Find where the given text appears and provide that cell's center as (x, y) coordinate. 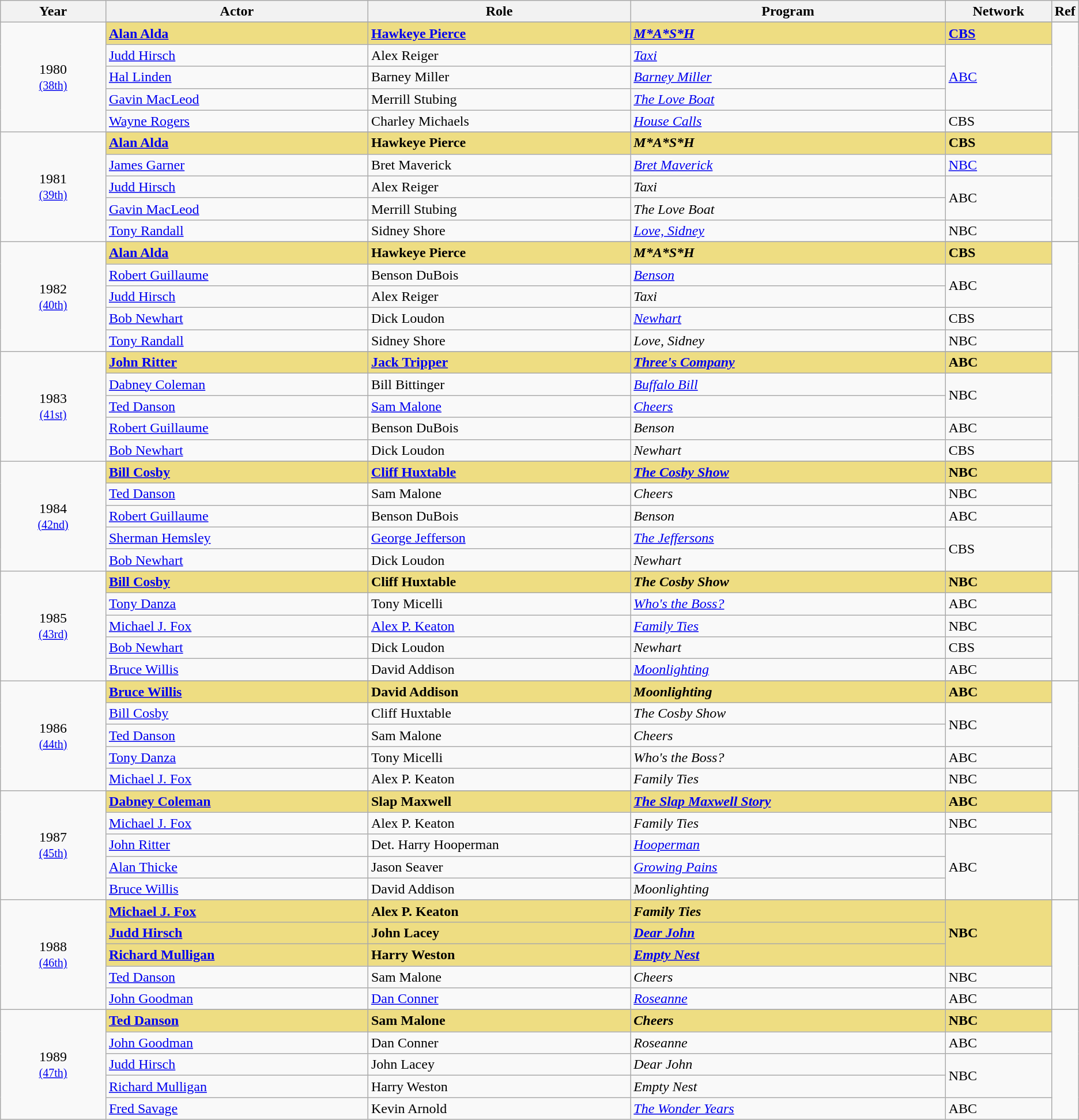
Buffalo Bill (788, 384)
Bill Bittinger (499, 384)
1981 (39th) (53, 187)
Sherman Hemsley (236, 538)
House Calls (788, 121)
Fred Savage (236, 1108)
Growing Pains (788, 867)
Year (53, 12)
1986 (44th) (53, 736)
1984 (42nd) (53, 516)
Wayne Rogers (236, 121)
Kevin Arnold (499, 1108)
The Jeffersons (788, 538)
1987 (45th) (53, 845)
1982 (40th) (53, 296)
Program (788, 12)
Three's Company (788, 363)
1980 (38th) (53, 77)
Ref (1065, 12)
Hal Linden (236, 77)
George Jefferson (499, 538)
1983 (41st) (53, 406)
James Garner (236, 165)
Actor (236, 12)
Jack Tripper (499, 363)
1989 (47th) (53, 1065)
1988 (46th) (53, 955)
Det. Harry Hooperman (499, 845)
Slap Maxwell (499, 801)
Alan Thicke (236, 867)
Charley Michaels (499, 121)
1985 (43rd) (53, 625)
Network (998, 12)
The Wonder Years (788, 1108)
Jason Seaver (499, 867)
Role (499, 12)
The Slap Maxwell Story (788, 801)
Hooperman (788, 845)
